Locate the cell with the specified text and output its (x, y) center coordinate. 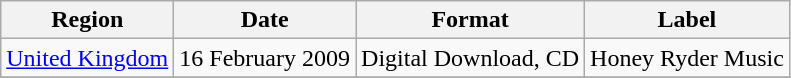
United Kingdom (88, 58)
16 February 2009 (265, 58)
Region (88, 20)
Format (470, 20)
Honey Ryder Music (688, 58)
Date (265, 20)
Digital Download, CD (470, 58)
Label (688, 20)
